Provide the [X, Y] coordinate of the cell's center where the given text is located.  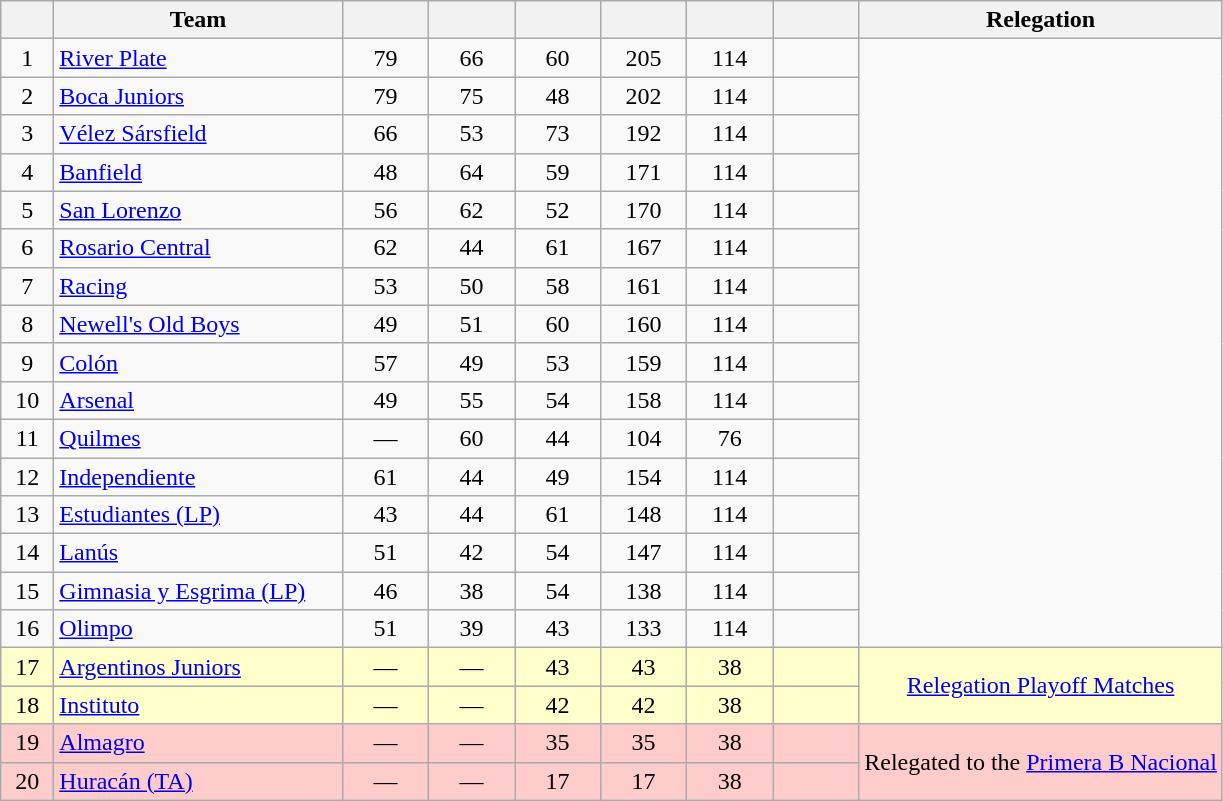
148 [644, 515]
16 [28, 629]
192 [644, 134]
5 [28, 210]
Vélez Sársfield [198, 134]
1 [28, 58]
133 [644, 629]
Relegation [1041, 20]
6 [28, 248]
Racing [198, 286]
158 [644, 400]
147 [644, 553]
58 [557, 286]
167 [644, 248]
San Lorenzo [198, 210]
11 [28, 438]
2 [28, 96]
138 [644, 591]
Argentinos Juniors [198, 667]
Newell's Old Boys [198, 324]
Lanús [198, 553]
205 [644, 58]
161 [644, 286]
46 [385, 591]
Instituto [198, 705]
202 [644, 96]
12 [28, 477]
8 [28, 324]
154 [644, 477]
Relegation Playoff Matches [1041, 686]
64 [471, 172]
159 [644, 362]
18 [28, 705]
Estudiantes (LP) [198, 515]
160 [644, 324]
River Plate [198, 58]
7 [28, 286]
Rosario Central [198, 248]
76 [730, 438]
19 [28, 743]
3 [28, 134]
14 [28, 553]
Boca Juniors [198, 96]
Relegated to the Primera B Nacional [1041, 762]
9 [28, 362]
Olimpo [198, 629]
Quilmes [198, 438]
39 [471, 629]
171 [644, 172]
170 [644, 210]
59 [557, 172]
75 [471, 96]
10 [28, 400]
Colón [198, 362]
Gimnasia y Esgrima (LP) [198, 591]
Team [198, 20]
Banfield [198, 172]
57 [385, 362]
20 [28, 781]
52 [557, 210]
104 [644, 438]
Independiente [198, 477]
13 [28, 515]
15 [28, 591]
Huracán (TA) [198, 781]
Almagro [198, 743]
Arsenal [198, 400]
4 [28, 172]
73 [557, 134]
56 [385, 210]
50 [471, 286]
55 [471, 400]
